Capture the cell that displays the provided text and extract its [X, Y] central coordinate. 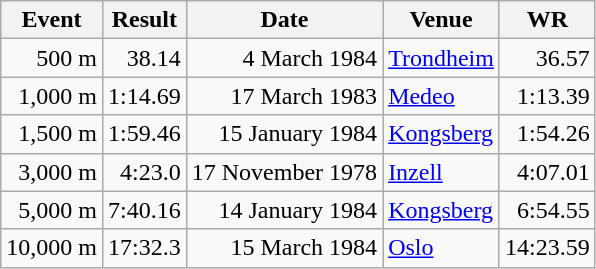
500 m [52, 58]
Inzell [442, 172]
Event [52, 20]
1:13.39 [547, 96]
Oslo [442, 248]
17 March 1983 [284, 96]
1:59.46 [144, 134]
Trondheim [442, 58]
5,000 m [52, 210]
1:54.26 [547, 134]
7:40.16 [144, 210]
WR [547, 20]
1,000 m [52, 96]
1:14.69 [144, 96]
17:32.3 [144, 248]
14:23.59 [547, 248]
15 January 1984 [284, 134]
4 March 1984 [284, 58]
38.14 [144, 58]
36.57 [547, 58]
10,000 m [52, 248]
1,500 m [52, 134]
6:54.55 [547, 210]
4:23.0 [144, 172]
4:07.01 [547, 172]
15 March 1984 [284, 248]
3,000 m [52, 172]
17 November 1978 [284, 172]
Medeo [442, 96]
Venue [442, 20]
14 January 1984 [284, 210]
Date [284, 20]
Result [144, 20]
